Output the [x, y] coordinate of the center of the cell containing the given text.  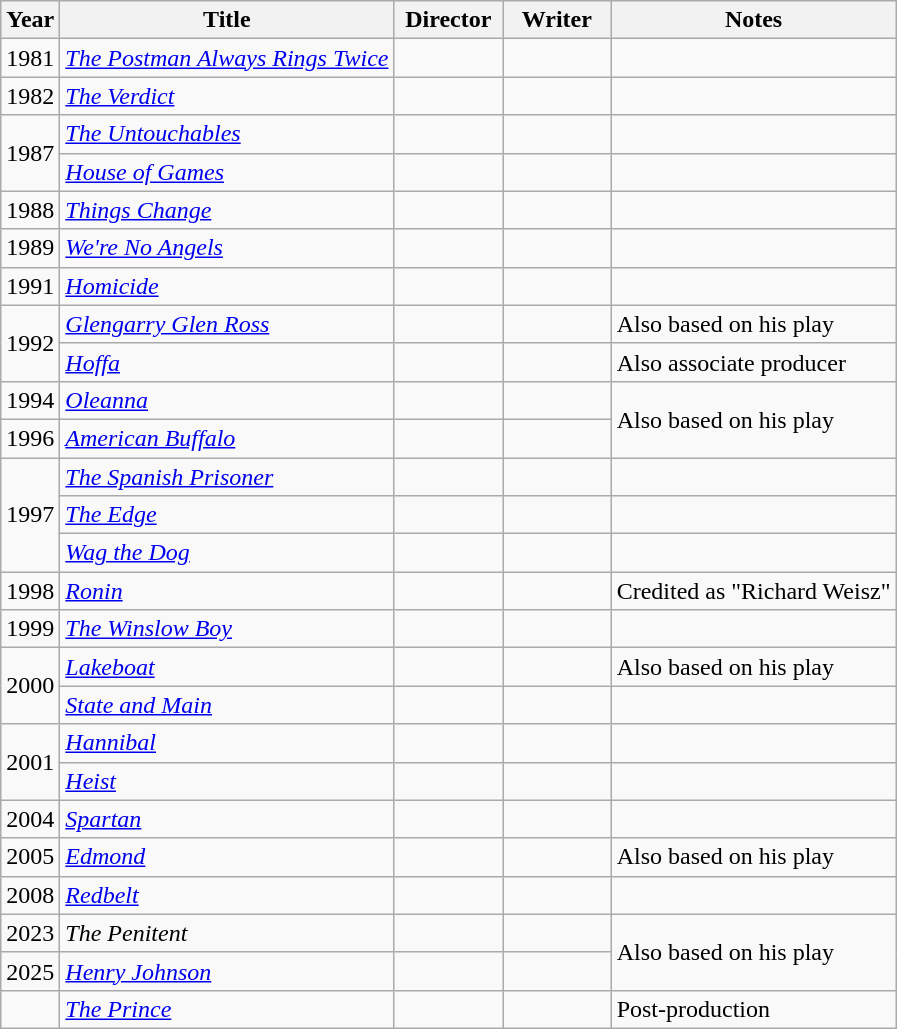
Things Change [227, 210]
Notes [754, 20]
2005 [30, 857]
The Winslow Boy [227, 629]
Director [448, 20]
1998 [30, 591]
1988 [30, 210]
House of Games [227, 172]
American Buffalo [227, 438]
The Verdict [227, 96]
Ronin [227, 591]
Post-production [754, 1009]
1996 [30, 438]
Redbelt [227, 895]
2008 [30, 895]
Writer [558, 20]
The Spanish Prisoner [227, 477]
Lakeboat [227, 667]
The Penitent [227, 933]
Also associate producer [754, 362]
2025 [30, 971]
1982 [30, 96]
Edmond [227, 857]
Title [227, 20]
Credited as "Richard Weisz" [754, 591]
1991 [30, 286]
1981 [30, 58]
Year [30, 20]
Glengarry Glen Ross [227, 324]
1997 [30, 515]
1987 [30, 153]
Homicide [227, 286]
The Prince [227, 1009]
2001 [30, 762]
2023 [30, 933]
Oleanna [227, 400]
Hoffa [227, 362]
Heist [227, 781]
2000 [30, 686]
Henry Johnson [227, 971]
1989 [30, 248]
We're No Angels [227, 248]
The Postman Always Rings Twice [227, 58]
1994 [30, 400]
1999 [30, 629]
1992 [30, 343]
Hannibal [227, 743]
Wag the Dog [227, 553]
2004 [30, 819]
The Edge [227, 515]
Spartan [227, 819]
State and Main [227, 705]
The Untouchables [227, 134]
